For the text-containing cell, return its midpoint in (X, Y) coordinate format. 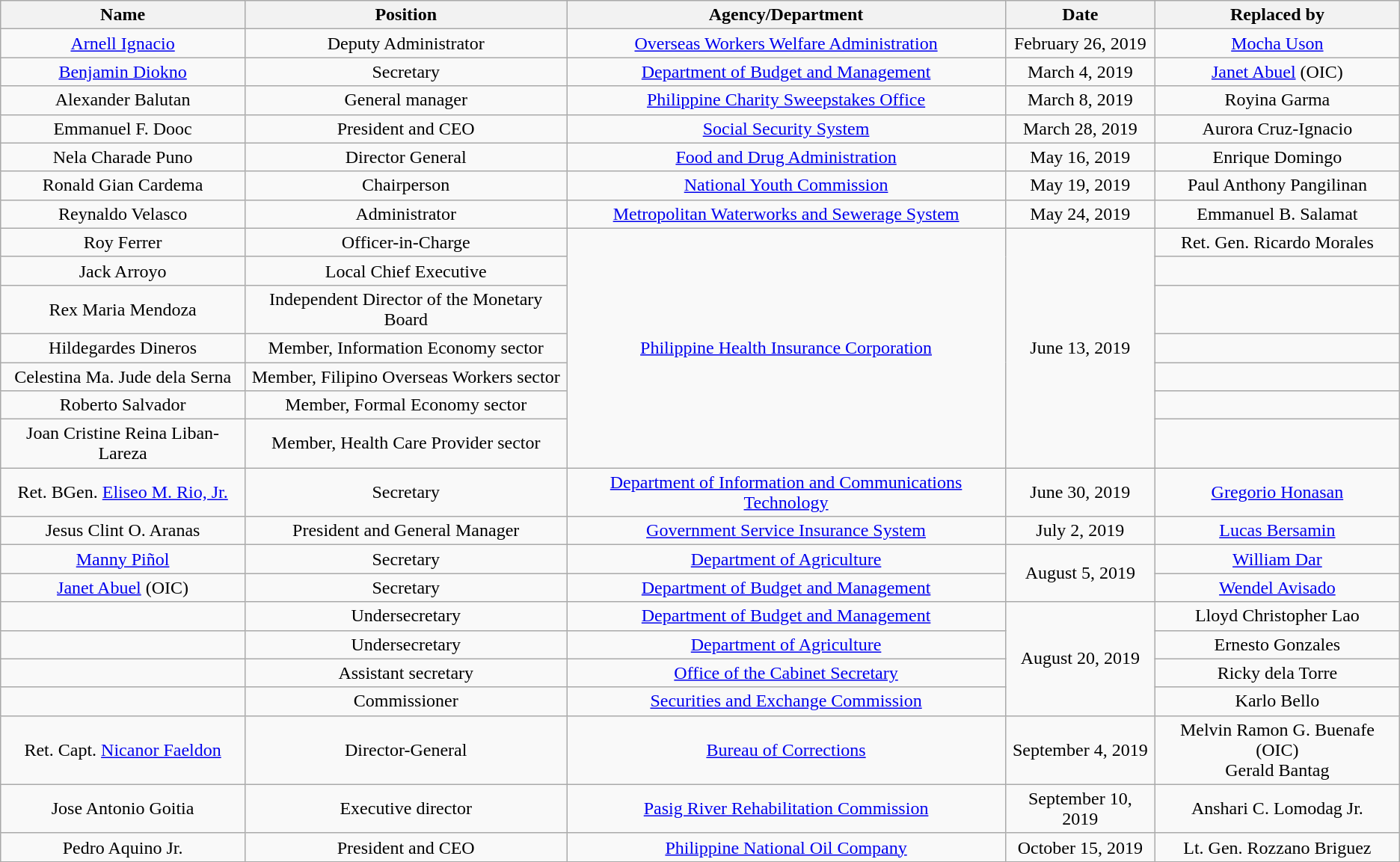
March 8, 2019 (1080, 100)
Executive director (405, 809)
Karlo Bello (1277, 701)
Rex Maria Mendoza (123, 310)
Securities and Exchange Commission (786, 701)
Director General (405, 157)
Assistant secretary (405, 673)
Arnell Ignacio (123, 43)
Mocha Uson (1277, 43)
Emmanuel F. Dooc (123, 129)
Roy Ferrer (123, 242)
President and General Manager (405, 531)
Ronald Gian Cardema (123, 185)
Pedro Aquino Jr. (123, 847)
Pasig River Rehabilitation Commission (786, 809)
Emmanuel B. Salamat (1277, 214)
Royina Garma (1277, 100)
Roberto Salvador (123, 405)
Anshari C. Lomodag Jr. (1277, 809)
August 5, 2019 (1080, 573)
Food and Drug Administration (786, 157)
Chairperson (405, 185)
Ret. Gen. Ricardo Morales (1277, 242)
Lucas Bersamin (1277, 531)
Ret. Capt. Nicanor Faeldon (123, 750)
September 10, 2019 (1080, 809)
Metropolitan Waterworks and Sewerage System (786, 214)
Gregorio Honasan (1277, 492)
July 2, 2019 (1080, 531)
May 24, 2019 (1080, 214)
Jesus Clint O. Aranas (123, 531)
Deputy Administrator (405, 43)
Overseas Workers Welfare Administration (786, 43)
William Dar (1277, 559)
Jose Antonio Goitia (123, 809)
Paul Anthony Pangilinan (1277, 185)
May 16, 2019 (1080, 157)
February 26, 2019 (1080, 43)
Officer-in-Charge (405, 242)
Member, Information Economy sector (405, 348)
Manny Piñol (123, 559)
Enrique Domingo (1277, 157)
Member, Filipino Overseas Workers sector (405, 376)
Local Chief Executive (405, 271)
Lloyd Christopher Lao (1277, 616)
Administrator (405, 214)
General manager (405, 100)
Replaced by (1277, 15)
Director-General (405, 750)
September 4, 2019 (1080, 750)
June 30, 2019 (1080, 492)
Celestina Ma. Jude dela Serna (123, 376)
May 19, 2019 (1080, 185)
Ricky dela Torre (1277, 673)
August 20, 2019 (1080, 659)
Jack Arroyo (123, 271)
Commissioner (405, 701)
June 13, 2019 (1080, 348)
Ernesto Gonzales (1277, 644)
March 28, 2019 (1080, 129)
Office of the Cabinet Secretary (786, 673)
March 4, 2019 (1080, 72)
Melvin Ramon G. Buenafe (OIC)Gerald Bantag (1277, 750)
Date (1080, 15)
Member, Formal Economy sector (405, 405)
Philippine National Oil Company (786, 847)
Agency/Department (786, 15)
Wendel Avisado (1277, 588)
Name (123, 15)
Philippine Charity Sweepstakes Office (786, 100)
Department of Information and Communications Technology (786, 492)
Bureau of Corrections (786, 750)
National Youth Commission (786, 185)
Philippine Health Insurance Corporation (786, 348)
Reynaldo Velasco (123, 214)
Government Service Insurance System (786, 531)
Alexander Balutan (123, 100)
Independent Director of the Monetary Board (405, 310)
Hildegardes Dineros (123, 348)
Social Security System (786, 129)
Member, Health Care Provider sector (405, 444)
Ret. BGen. Eliseo M. Rio, Jr. (123, 492)
Position (405, 15)
Joan Cristine Reina Liban-Lareza (123, 444)
Benjamin Diokno (123, 72)
October 15, 2019 (1080, 847)
Nela Charade Puno (123, 157)
Aurora Cruz-Ignacio (1277, 129)
Lt. Gen. Rozzano Briguez (1277, 847)
